From the cell containing the given text, extract its center point as [x, y] coordinate. 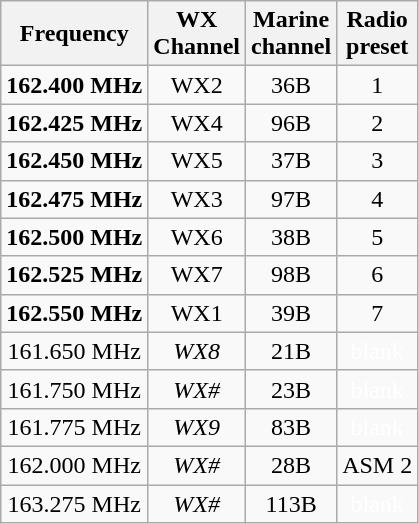
4 [378, 199]
83B [292, 427]
Radiopreset [378, 34]
WX1 [197, 313]
WX4 [197, 123]
38B [292, 237]
161.650 MHz [74, 351]
162.550 MHz [74, 313]
28B [292, 465]
WX2 [197, 85]
162.000 MHz [74, 465]
98B [292, 275]
161.775 MHz [74, 427]
WX3 [197, 199]
21B [292, 351]
WX5 [197, 161]
163.275 MHz [74, 503]
7 [378, 313]
WX Channel [197, 34]
5 [378, 237]
162.525 MHz [74, 275]
113B [292, 503]
Frequency [74, 34]
96B [292, 123]
162.450 MHz [74, 161]
WX7 [197, 275]
97B [292, 199]
162.475 MHz [74, 199]
161.750 MHz [74, 389]
36B [292, 85]
1 [378, 85]
WX9 [197, 427]
39B [292, 313]
6 [378, 275]
2 [378, 123]
ASM 2 [378, 465]
162.500 MHz [74, 237]
162.400 MHz [74, 85]
WX6 [197, 237]
WX8 [197, 351]
23B [292, 389]
162.425 MHz [74, 123]
3 [378, 161]
Marinechannel [292, 34]
37B [292, 161]
